Extract the (X, Y) coordinate from the center of the cell holding the provided text.  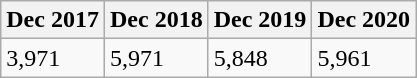
Dec 2018 (156, 20)
Dec 2019 (260, 20)
5,848 (260, 58)
5,961 (364, 58)
Dec 2020 (364, 20)
5,971 (156, 58)
3,971 (53, 58)
Dec 2017 (53, 20)
